Scan for the cell matching the given text and deliver its [x, y] coordinate at center. 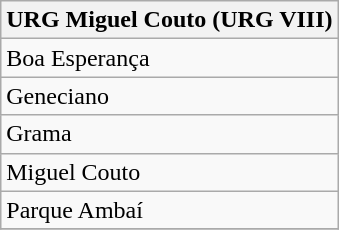
Miguel Couto [170, 172]
Grama [170, 134]
Boa Esperança [170, 58]
Geneciano [170, 96]
Parque Ambaí [170, 210]
URG Miguel Couto (URG VIII) [170, 20]
